From the cell containing the given text, extract its center point as (x, y) coordinate. 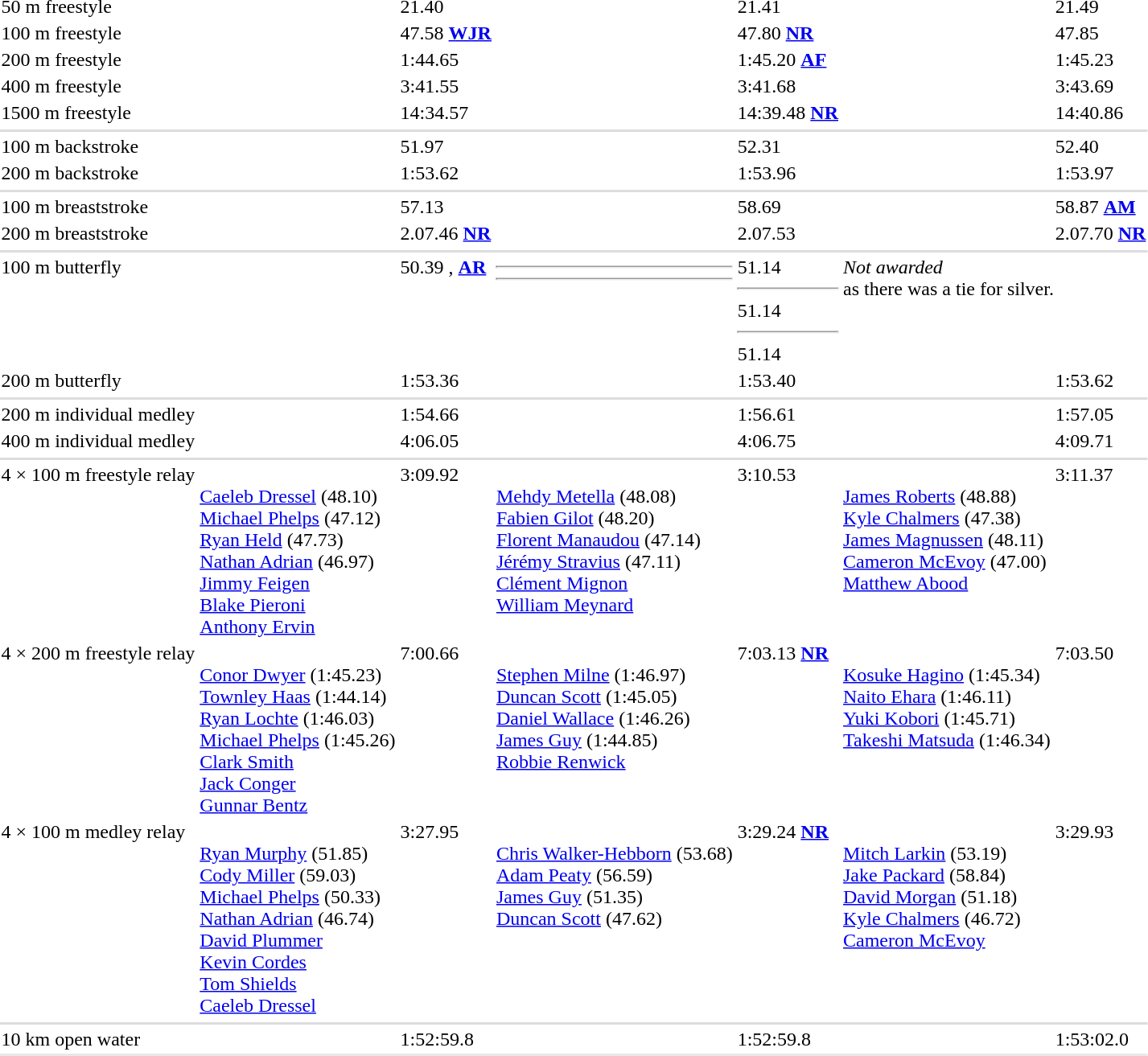
3:29.93 (1101, 918)
1500 m freestyle (98, 113)
4:06.75 (788, 441)
3:27.95 (446, 918)
47.58 WJR (446, 33)
3:09.92 (446, 550)
2.07.53 (788, 233)
1:53.40 (788, 380)
7:00.66 (446, 729)
51.97 (446, 146)
100 m butterfly (98, 310)
4 × 100 m medley relay (98, 918)
200 m breaststroke (98, 233)
47.85 (1101, 33)
3:11.37 (1101, 550)
4 × 100 m freestyle relay (98, 550)
14:34.57 (446, 113)
1:53.97 (1101, 173)
4:06.05 (446, 441)
3:41.68 (788, 86)
100 m breaststroke (98, 207)
Kosuke Hagino (1:45.34)Naito Ehara (1:46.11)Yuki Kobori (1:45.71)Takeshi Matsuda (1:46.34) (948, 729)
1:45.23 (1101, 60)
14:40.86 (1101, 113)
1:44.65 (446, 60)
3:41.55 (446, 86)
2.07.46 NR (446, 233)
14:39.48 NR (788, 113)
Not awardedas there was a tie for silver. (994, 310)
58.87 AM (1101, 207)
Stephen Milne (1:46.97)Duncan Scott (1:45.05)Daniel Wallace (1:46.26)James Guy (1:44.85)Robbie Renwick (615, 729)
100 m freestyle (98, 33)
57.13 (446, 207)
47.80 NR (788, 33)
200 m freestyle (98, 60)
100 m backstroke (98, 146)
2.07.70 NR (1101, 233)
51.14 51.14 51.14 (788, 310)
1:53.36 (446, 380)
1:53:02.0 (1101, 1039)
400 m individual medley (98, 441)
200 m individual medley (98, 414)
Conor Dwyer (1:45.23)Townley Haas (1:44.14)Ryan Lochte (1:46.03)Michael Phelps (1:45.26)Clark SmithJack CongerGunnar Bentz (298, 729)
200 m backstroke (98, 173)
4:09.71 (1101, 441)
50.39 , AR (446, 310)
7:03.50 (1101, 729)
Caeleb Dressel (48.10)Michael Phelps (47.12)Ryan Held (47.73)Nathan Adrian (46.97)Jimmy FeigenBlake PieroniAnthony Ervin (298, 550)
Mitch Larkin (53.19)Jake Packard (58.84)David Morgan (51.18)Kyle Chalmers (46.72)Cameron McEvoy (948, 918)
52.40 (1101, 146)
3:10.53 (788, 550)
1:45.20 AF (788, 60)
1:56.61 (788, 414)
10 km open water (98, 1039)
1:53.96 (788, 173)
4 × 200 m freestyle relay (98, 729)
Chris Walker-Hebborn (53.68)Adam Peaty (56.59)James Guy (51.35)Duncan Scott (47.62) (615, 918)
1:57.05 (1101, 414)
Mehdy Metella (48.08)Fabien Gilot (48.20)Florent Manaudou (47.14)Jérémy Stravius (47.11)Clément MignonWilliam Meynard (615, 550)
400 m freestyle (98, 86)
200 m butterfly (98, 380)
3:29.24 NR (788, 918)
James Roberts (48.88)Kyle Chalmers (47.38)James Magnussen (48.11)Cameron McEvoy (47.00)Matthew Abood (948, 550)
7:03.13 NR (788, 729)
52.31 (788, 146)
1:54.66 (446, 414)
3:43.69 (1101, 86)
Ryan Murphy (51.85) Cody Miller (59.03)Michael Phelps (50.33)Nathan Adrian (46.74)David PlummerKevin CordesTom ShieldsCaeleb Dressel (298, 918)
58.69 (788, 207)
